Return the (x, y) coordinate for the center point of the cell that contains the specified text.  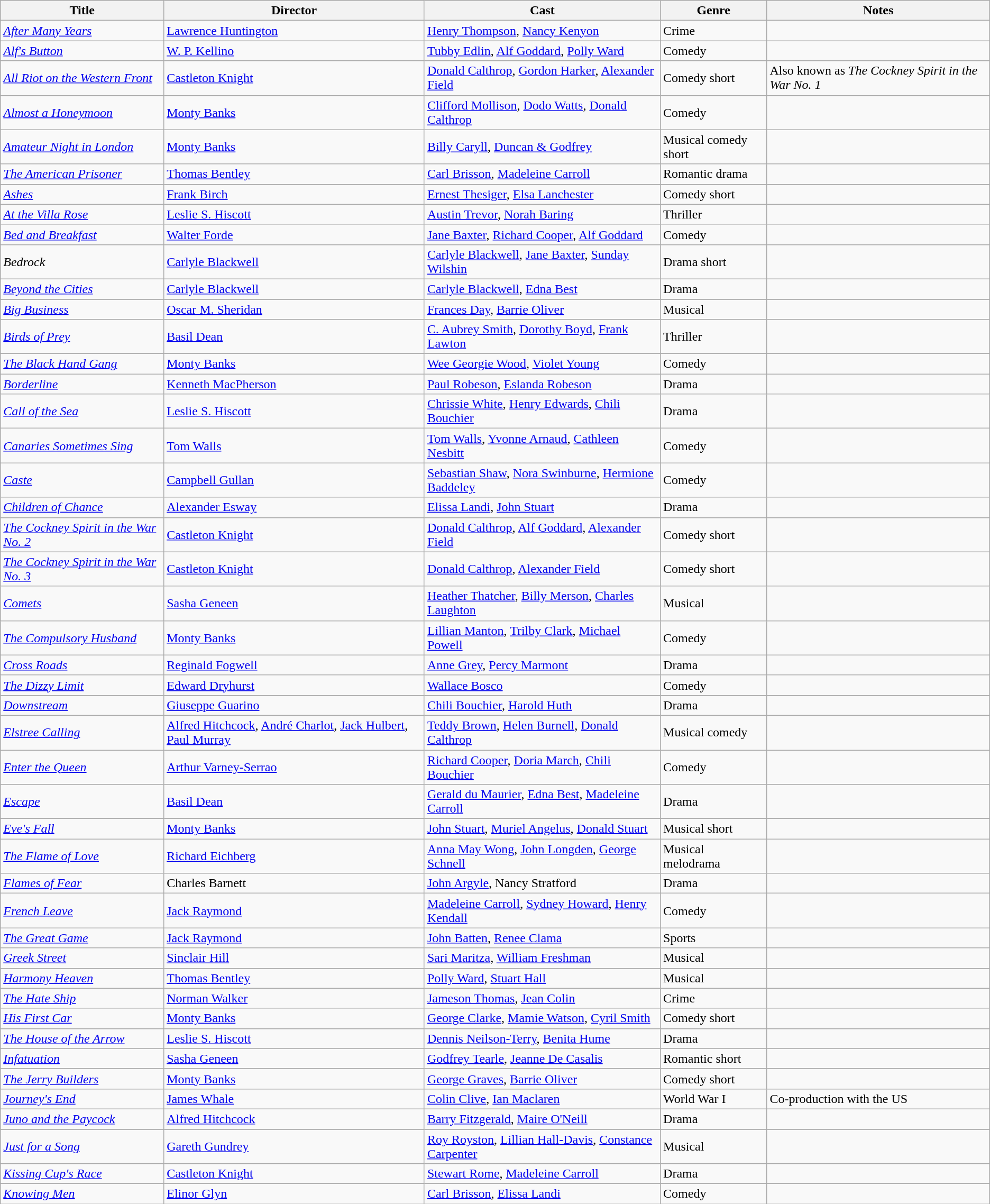
Carl Brisson, Elissa Landi (542, 1194)
Kenneth MacPherson (294, 384)
Richard Cooper, Doria March, Chili Bouchier (542, 767)
Musical comedy short (714, 147)
His First Car (82, 1018)
Roy Royston, Lillian Hall-Davis, Constance Carpenter (542, 1146)
Elissa Landi, John Stuart (542, 507)
Downstream (82, 705)
Walter Forde (294, 234)
Genre (714, 11)
Charles Barnett (294, 883)
Wee Georgie Wood, Violet Young (542, 364)
At the Villa Rose (82, 214)
Musical short (714, 829)
Ernest Thesiger, Elsa Lanchester (542, 194)
Borderline (82, 384)
Director (294, 11)
Call of the Sea (82, 412)
French Leave (82, 911)
World War I (714, 1099)
Colin Clive, Ian Maclaren (542, 1099)
Edward Dryhurst (294, 685)
Tubby Edlin, Alf Goddard, Polly Ward (542, 51)
Sports (714, 938)
Donald Calthrop, Alf Goddard, Alexander Field (542, 534)
Sinclair Hill (294, 958)
Campbell Gullan (294, 480)
Alexander Esway (294, 507)
Children of Chance (82, 507)
The Black Hand Gang (82, 364)
Lillian Manton, Trilby Clark, Michael Powell (542, 638)
Cross Roads (82, 665)
James Whale (294, 1099)
Canaries Sometimes Sing (82, 445)
Henry Thompson, Nancy Kenyon (542, 31)
John Stuart, Muriel Angelus, Donald Stuart (542, 829)
Frances Day, Barrie Oliver (542, 309)
Clifford Mollison, Dodo Watts, Donald Calthrop (542, 112)
Frank Birch (294, 194)
Journey's End (82, 1099)
Billy Caryll, Duncan & Godfrey (542, 147)
Barry Fitzgerald, Maire O'Neill (542, 1119)
Madeleine Carroll, Sydney Howard, Henry Kendall (542, 911)
Reginald Fogwell (294, 665)
Big Business (82, 309)
Carl Brisson, Madeleine Carroll (542, 174)
C. Aubrey Smith, Dorothy Boyd, Frank Lawton (542, 336)
Godfrey Tearle, Jeanne De Casalis (542, 1059)
Musical melodrama (714, 856)
Chili Bouchier, Harold Huth (542, 705)
Anne Grey, Percy Marmont (542, 665)
Norman Walker (294, 998)
Eve's Fall (82, 829)
Alfred Hitchcock (294, 1119)
Austin Trevor, Norah Baring (542, 214)
Infatuation (82, 1059)
Ashes (82, 194)
Birds of Prey (82, 336)
Sebastian Shaw, Nora Swinburne, Hermione Baddeley (542, 480)
Carlyle Blackwell, Jane Baxter, Sunday Wilshin (542, 261)
Oscar M. Sheridan (294, 309)
Polly Ward, Stuart Hall (542, 978)
Wallace Bosco (542, 685)
Bed and Breakfast (82, 234)
Sari Maritza, William Freshman (542, 958)
Tom Walls (294, 445)
Romantic drama (714, 174)
Flames of Fear (82, 883)
Also known as The Cockney Spirit in the War No. 1 (878, 78)
Kissing Cup's Race (82, 1174)
After Many Years (82, 31)
The Dizzy Limit (82, 685)
Carlyle Blackwell, Edna Best (542, 289)
Donald Calthrop, Alexander Field (542, 569)
Comets (82, 603)
George Clarke, Mamie Watson, Cyril Smith (542, 1018)
The Jerry Builders (82, 1079)
Knowing Men (82, 1194)
Giuseppe Guarino (294, 705)
Greek Street (82, 958)
Dennis Neilson-Terry, Benita Hume (542, 1038)
Gareth Gundrey (294, 1146)
Stewart Rome, Madeleine Carroll (542, 1174)
Beyond the Cities (82, 289)
W. P. Kellino (294, 51)
Juno and the Paycock (82, 1119)
Anna May Wong, John Longden, George Schnell (542, 856)
Enter the Queen (82, 767)
Just for a Song (82, 1146)
Arthur Varney-Serrao (294, 767)
Richard Eichberg (294, 856)
Co-production with the US (878, 1099)
Lawrence Huntington (294, 31)
Alfred Hitchcock, André Charlot, Jack Hulbert, Paul Murray (294, 732)
The Compulsory Husband (82, 638)
The Cockney Spirit in the War No. 3 (82, 569)
The American Prisoner (82, 174)
John Batten, Renee Clama (542, 938)
Caste (82, 480)
Donald Calthrop, Gordon Harker, Alexander Field (542, 78)
The House of the Arrow (82, 1038)
Title (82, 11)
Notes (878, 11)
The Flame of Love (82, 856)
John Argyle, Nancy Stratford (542, 883)
Almost a Honeymoon (82, 112)
Elstree Calling (82, 732)
George Graves, Barrie Oliver (542, 1079)
Musical comedy (714, 732)
Teddy Brown, Helen Burnell, Donald Calthrop (542, 732)
Cast (542, 11)
Chrissie White, Henry Edwards, Chili Bouchier (542, 412)
Paul Robeson, Eslanda Robeson (542, 384)
Tom Walls, Yvonne Arnaud, Cathleen Nesbitt (542, 445)
Jameson Thomas, Jean Colin (542, 998)
Alf's Button (82, 51)
Bedrock (82, 261)
Drama short (714, 261)
The Cockney Spirit in the War No. 2 (82, 534)
The Hate Ship (82, 998)
Romantic short (714, 1059)
Heather Thatcher, Billy Merson, Charles Laughton (542, 603)
Elinor Glyn (294, 1194)
Harmony Heaven (82, 978)
Gerald du Maurier, Edna Best, Madeleine Carroll (542, 802)
Jane Baxter, Richard Cooper, Alf Goddard (542, 234)
Escape (82, 802)
The Great Game (82, 938)
All Riot on the Western Front (82, 78)
Amateur Night in London (82, 147)
